Provide the [X, Y] coordinate of the cell's center where the given text is located.  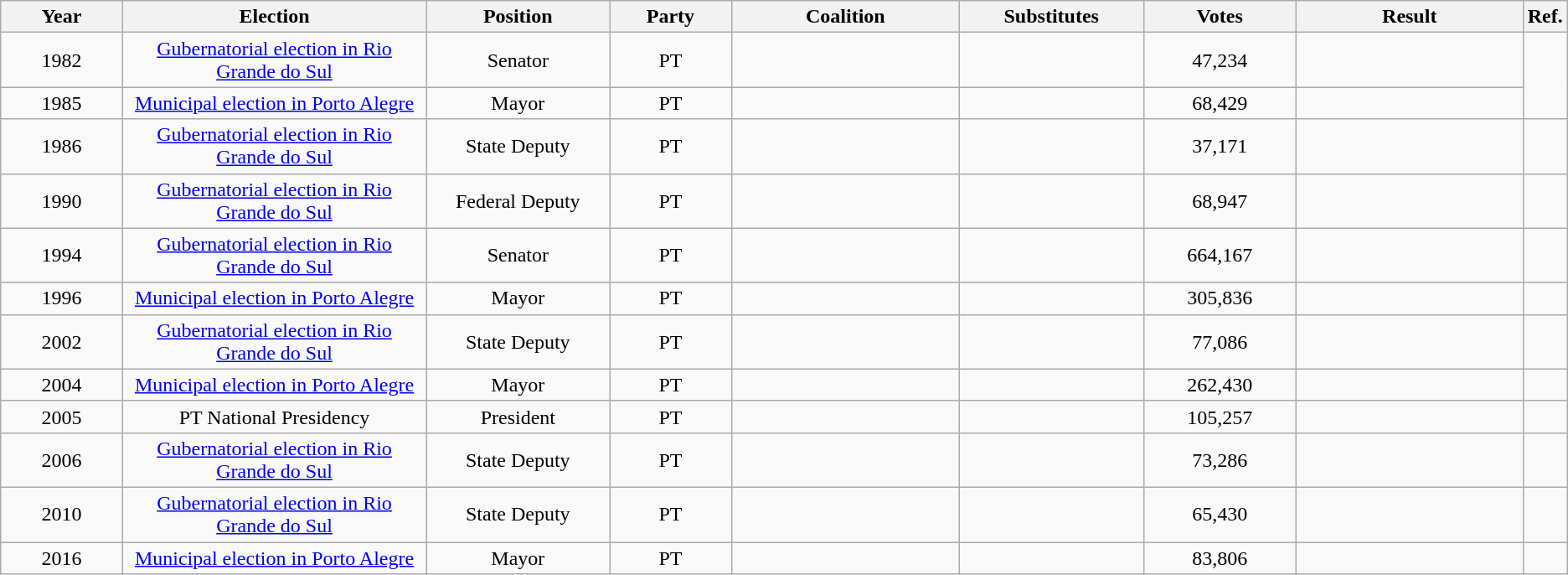
68,429 [1220, 103]
73,286 [1220, 459]
2006 [62, 459]
Result [1409, 17]
PT National Presidency [275, 417]
65,430 [1220, 515]
47,234 [1220, 60]
262,430 [1220, 385]
77,086 [1220, 342]
Year [62, 17]
1986 [62, 146]
83,806 [1220, 557]
Position [518, 17]
305,836 [1220, 298]
1996 [62, 298]
2002 [62, 342]
President [518, 417]
Votes [1220, 17]
Coalition [845, 17]
68,947 [1220, 201]
2005 [62, 417]
Election [275, 17]
1994 [62, 255]
2016 [62, 557]
Substitutes [1051, 17]
1990 [62, 201]
105,257 [1220, 417]
2004 [62, 385]
Ref. [1545, 17]
664,167 [1220, 255]
Federal Deputy [518, 201]
2010 [62, 515]
1982 [62, 60]
1985 [62, 103]
Party [671, 17]
37,171 [1220, 146]
